Identify which cell holds the provided text, then report its (x, y) central coordinate. 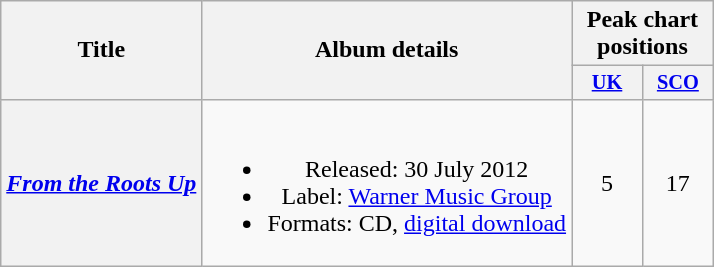
17 (678, 182)
UK (608, 83)
Released: 30 July 2012Label: Warner Music GroupFormats: CD, digital download (387, 182)
Album details (387, 50)
Title (102, 50)
SCO (678, 83)
Peak chart positions (643, 34)
5 (608, 182)
From the Roots Up (102, 182)
